Provide the [x, y] coordinate of the cell's center where the given text is located.  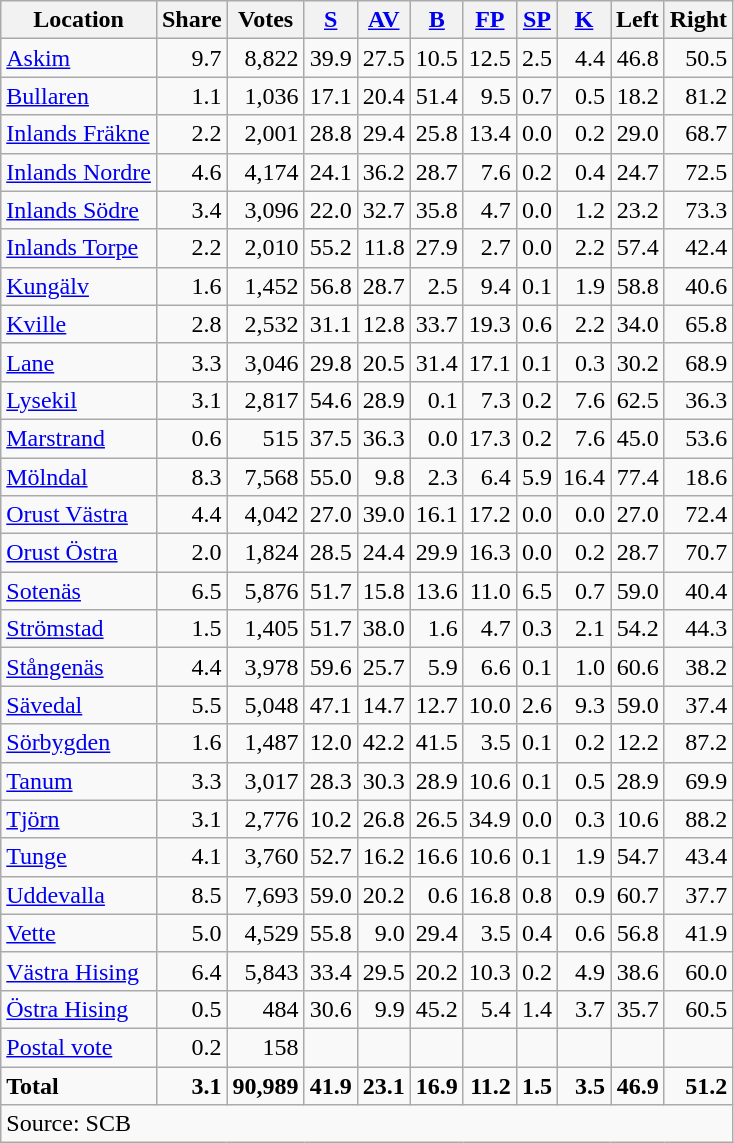
68.7 [698, 134]
35.8 [436, 210]
68.9 [698, 362]
10.0 [490, 705]
7.3 [490, 400]
53.6 [698, 438]
60.0 [698, 971]
18.2 [638, 96]
Sävedal [79, 705]
22.0 [330, 210]
14.7 [384, 705]
Tanum [79, 781]
4,174 [266, 172]
Bullaren [79, 96]
12.0 [330, 743]
20.5 [384, 362]
29.9 [436, 553]
44.3 [698, 629]
25.7 [384, 667]
29.0 [638, 134]
36.2 [384, 172]
31.1 [330, 324]
41.5 [436, 743]
51.4 [436, 96]
Orust Östra [79, 553]
Stångenäs [79, 667]
29.5 [384, 971]
Inlands Nordre [79, 172]
24.4 [384, 553]
1.0 [584, 667]
17.3 [490, 438]
Tunge [79, 857]
72.5 [698, 172]
33.4 [330, 971]
9.9 [384, 1009]
Sörbygden [79, 743]
39.9 [330, 58]
2.0 [192, 553]
1,036 [266, 96]
26.5 [436, 819]
1.1 [192, 96]
Askim [79, 58]
37.4 [698, 705]
2,010 [266, 248]
23.1 [384, 1085]
16.8 [490, 895]
Share [192, 20]
23.2 [638, 210]
16.6 [436, 857]
55.0 [330, 477]
5,048 [266, 705]
39.0 [384, 515]
16.3 [490, 553]
3.7 [584, 1009]
6.6 [490, 667]
3,978 [266, 667]
27.5 [384, 58]
3,096 [266, 210]
Lysekil [79, 400]
2.8 [192, 324]
30.2 [638, 362]
1,824 [266, 553]
7,693 [266, 895]
50.5 [698, 58]
60.5 [698, 1009]
Inlands Södre [79, 210]
Postal vote [79, 1047]
3.4 [192, 210]
2,817 [266, 400]
4,042 [266, 515]
2.7 [490, 248]
Inlands Torpe [79, 248]
S [330, 20]
158 [266, 1047]
3,046 [266, 362]
1,405 [266, 629]
62.5 [638, 400]
Orust Västra [79, 515]
16.1 [436, 515]
40.4 [698, 591]
Right [698, 20]
Västra Hising [79, 971]
46.9 [638, 1085]
Source: SCB [367, 1124]
65.8 [698, 324]
25.8 [436, 134]
5.0 [192, 933]
20.4 [384, 96]
5.5 [192, 705]
Left [638, 20]
11.2 [490, 1085]
K [584, 20]
30.6 [330, 1009]
60.6 [638, 667]
2.6 [536, 705]
Sotenäs [79, 591]
17.2 [490, 515]
1,452 [266, 286]
Kville [79, 324]
19.3 [490, 324]
2,001 [266, 134]
33.7 [436, 324]
47.1 [330, 705]
Marstrand [79, 438]
87.2 [698, 743]
3,760 [266, 857]
15.8 [384, 591]
Tjörn [79, 819]
54.2 [638, 629]
Kungälv [79, 286]
10.2 [330, 819]
FP [490, 20]
Total [79, 1085]
1,487 [266, 743]
Strömstad [79, 629]
37.7 [698, 895]
28.8 [330, 134]
5,843 [266, 971]
16.2 [384, 857]
8.3 [192, 477]
4.6 [192, 172]
3,017 [266, 781]
28.5 [330, 553]
31.4 [436, 362]
77.4 [638, 477]
4.1 [192, 857]
57.4 [638, 248]
Location [79, 20]
12.8 [384, 324]
42.4 [698, 248]
38.2 [698, 667]
28.3 [330, 781]
9.3 [584, 705]
73.3 [698, 210]
4.9 [584, 971]
55.8 [330, 933]
0.9 [584, 895]
45.2 [436, 1009]
10.5 [436, 58]
Inlands Fräkne [79, 134]
27.9 [436, 248]
51.2 [698, 1085]
11.0 [490, 591]
Vette [79, 933]
24.7 [638, 172]
45.0 [638, 438]
52.7 [330, 857]
7,568 [266, 477]
16.9 [436, 1085]
Östra Hising [79, 1009]
81.2 [698, 96]
72.4 [698, 515]
37.5 [330, 438]
69.9 [698, 781]
1.4 [536, 1009]
AV [384, 20]
34.9 [490, 819]
484 [266, 1009]
12.2 [638, 743]
42.2 [384, 743]
B [436, 20]
13.6 [436, 591]
30.3 [384, 781]
54.7 [638, 857]
16.4 [584, 477]
11.8 [384, 248]
60.7 [638, 895]
26.8 [384, 819]
8,822 [266, 58]
2.1 [584, 629]
12.5 [490, 58]
13.4 [490, 134]
12.7 [436, 705]
9.8 [384, 477]
40.6 [698, 286]
38.0 [384, 629]
35.7 [638, 1009]
24.1 [330, 172]
Votes [266, 20]
0.8 [536, 895]
4,529 [266, 933]
2.3 [436, 477]
8.5 [192, 895]
1.2 [584, 210]
5,876 [266, 591]
29.8 [330, 362]
9.0 [384, 933]
2,532 [266, 324]
55.2 [330, 248]
SP [536, 20]
10.3 [490, 971]
9.4 [490, 286]
58.8 [638, 286]
90,989 [266, 1085]
43.4 [698, 857]
9.7 [192, 58]
Mölndal [79, 477]
Lane [79, 362]
54.6 [330, 400]
32.7 [384, 210]
9.5 [490, 96]
34.0 [638, 324]
46.8 [638, 58]
38.6 [638, 971]
88.2 [698, 819]
18.6 [698, 477]
5.4 [490, 1009]
2,776 [266, 819]
59.6 [330, 667]
515 [266, 438]
Uddevalla [79, 895]
70.7 [698, 553]
